Extract the (x, y) coordinate from the center of the cell holding the provided text.  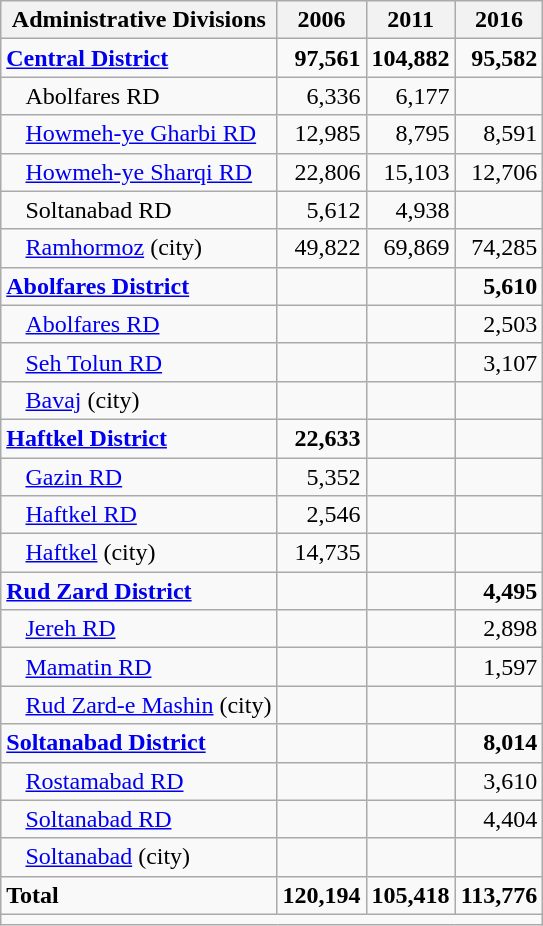
4,404 (499, 819)
8,591 (499, 134)
5,610 (499, 286)
105,418 (410, 895)
1,597 (499, 667)
3,107 (499, 362)
8,795 (410, 134)
Ramhormoz (city) (139, 248)
Haftkel RD (139, 515)
Central District (139, 58)
49,822 (322, 248)
Haftkel (city) (139, 553)
6,177 (410, 96)
Soltanabad District (139, 743)
Jereh RD (139, 629)
Soltanabad (city) (139, 857)
2,898 (499, 629)
Rud Zard-e Mashin (city) (139, 705)
Abolfares District (139, 286)
Gazin RD (139, 477)
22,633 (322, 438)
2016 (499, 20)
12,985 (322, 134)
2011 (410, 20)
5,352 (322, 477)
69,869 (410, 248)
Haftkel District (139, 438)
120,194 (322, 895)
4,495 (499, 591)
Howmeh-ye Sharqi RD (139, 172)
2,503 (499, 324)
Seh Tolun RD (139, 362)
4,938 (410, 210)
Administrative Divisions (139, 20)
5,612 (322, 210)
22,806 (322, 172)
Howmeh-ye Gharbi RD (139, 134)
104,882 (410, 58)
14,735 (322, 553)
6,336 (322, 96)
113,776 (499, 895)
8,014 (499, 743)
74,285 (499, 248)
Total (139, 895)
Rostamabad RD (139, 781)
12,706 (499, 172)
Mamatin RD (139, 667)
15,103 (410, 172)
Bavaj (city) (139, 400)
97,561 (322, 58)
95,582 (499, 58)
Rud Zard District (139, 591)
2006 (322, 20)
2,546 (322, 515)
3,610 (499, 781)
